Determine the [X, Y] coordinate at the center of the cell enclosing the given text.  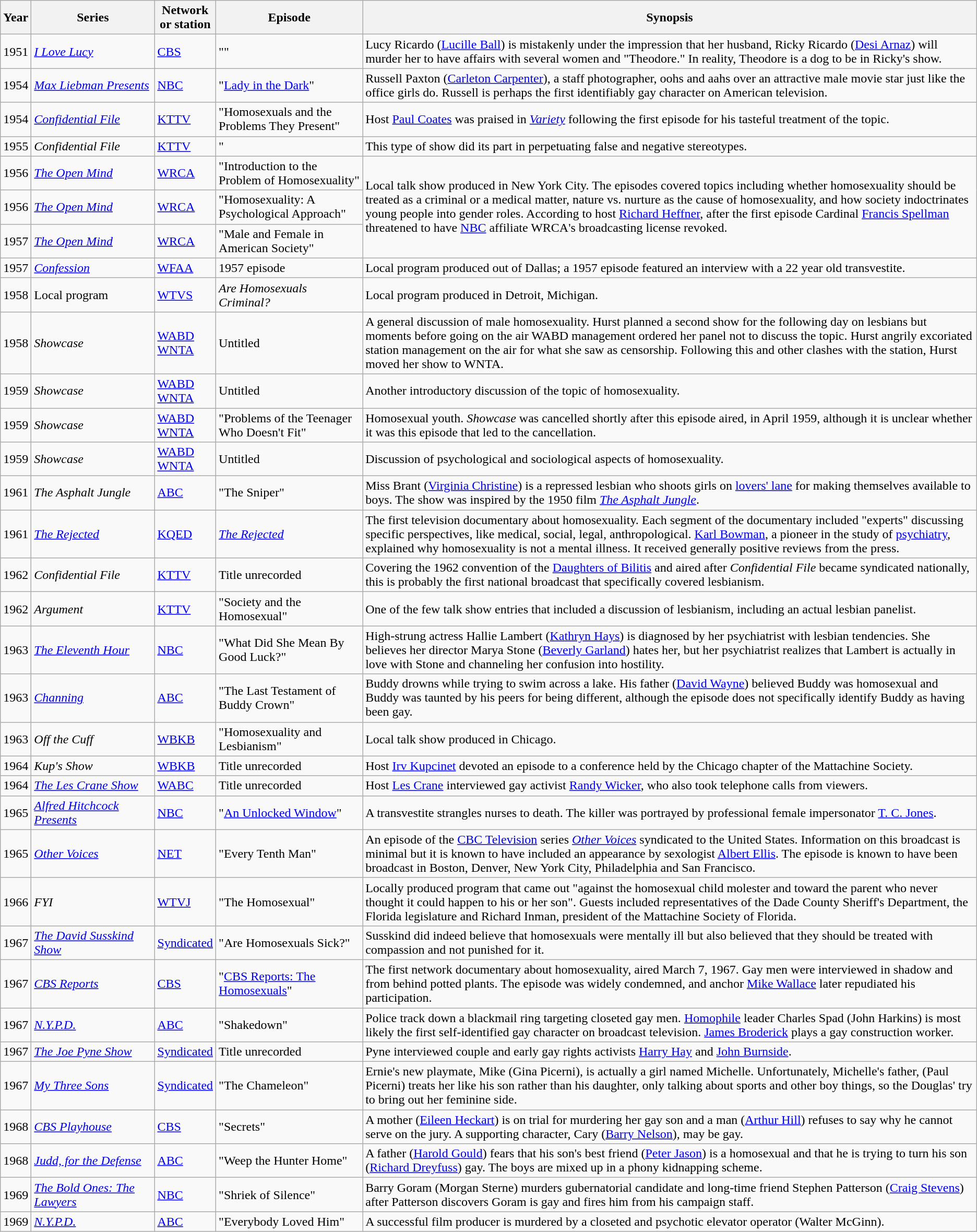
" [289, 146]
Host Les Crane interviewed gay activist Randy Wicker, who also took telephone calls from viewers. [670, 786]
"Problems of the Teenager Who Doesn't Fit" [289, 425]
1966 [16, 902]
"Are Homosexuals Sick?" [289, 943]
"Every Tenth Man" [289, 854]
"" [289, 51]
WFAA [185, 268]
Channing [93, 698]
Episode [289, 18]
KQED [185, 534]
CBS Reports [93, 984]
The Joe Pyne Show [93, 1052]
WTVS [185, 294]
Alfred Hitchcock Presents [93, 812]
NET [185, 854]
Host Paul Coates was praised in Variety following the first episode for his tasteful treatment of the topic. [670, 119]
Network or station [185, 18]
WTVJ [185, 902]
"The Last Testament of Buddy Crown" [289, 698]
"Weep the Hunter Home" [289, 1161]
Confession [93, 268]
The Les Crane Show [93, 786]
WABC [185, 786]
1957 episode [289, 268]
The David Susskind Show [93, 943]
1951 [16, 51]
"Homosexuals and the Problems They Present" [289, 119]
The Bold Ones: The Lawyers [93, 1194]
"Shriek of Silence" [289, 1194]
"The Sniper" [289, 493]
"Lady in the Dark" [289, 86]
"Male and Female in American Society" [289, 241]
Synopsis [670, 18]
"Society and the Homosexual" [289, 609]
Another introductory discussion of the topic of homosexuality. [670, 390]
Kup's Show [93, 766]
Discussion of psychological and sociological aspects of homosexuality. [670, 459]
The Asphalt Jungle [93, 493]
Judd, for the Defense [93, 1161]
A successful film producer is murdered by a closeted and psychotic elevator operator (Walter McGinn). [670, 1222]
Host Irv Kupcinet devoted an episode to a conference held by the Chicago chapter of the Mattachine Society. [670, 766]
CBS Playhouse [93, 1127]
A transvestite strangles nurses to death. The killer was portrayed by professional female impersonator T. C. Jones. [670, 812]
"The Chameleon" [289, 1086]
"Homosexuality and Lesbianism" [289, 739]
Susskind did indeed believe that homosexuals were mentally ill but also believed that they should be treated with compassion and not punished for it. [670, 943]
Argument [93, 609]
"Introduction to the Problem of Homosexuality" [289, 173]
"An Unlocked Window" [289, 812]
"Shakedown" [289, 1024]
The Eleventh Hour [93, 650]
My Three Sons [93, 1086]
Local program produced in Detroit, Michigan. [670, 294]
Pyne interviewed couple and early gay rights activists Harry Hay and John Burnside. [670, 1052]
1955 [16, 146]
Series [93, 18]
FYI [93, 902]
Year [16, 18]
"The Homosexual" [289, 902]
Other Voices [93, 854]
One of the few talk show entries that included a discussion of lesbianism, including an actual lesbian panelist. [670, 609]
"Everybody Loved Him" [289, 1222]
"CBS Reports: The Homosexuals" [289, 984]
Local program produced out of Dallas; a 1957 episode featured an interview with a 22 year old transvestite. [670, 268]
Off the Cuff [93, 739]
This type of show did its part in perpetuating false and negative stereotypes. [670, 146]
"Homosexuality: A Psychological Approach" [289, 207]
Are Homosexuals Criminal? [289, 294]
I Love Lucy [93, 51]
Local talk show produced in Chicago. [670, 739]
"What Did She Mean By Good Luck?" [289, 650]
Local program [93, 294]
Max Liebman Presents [93, 86]
"Secrets" [289, 1127]
